Scan for the cell matching the given text and deliver its [X, Y] coordinate at center. 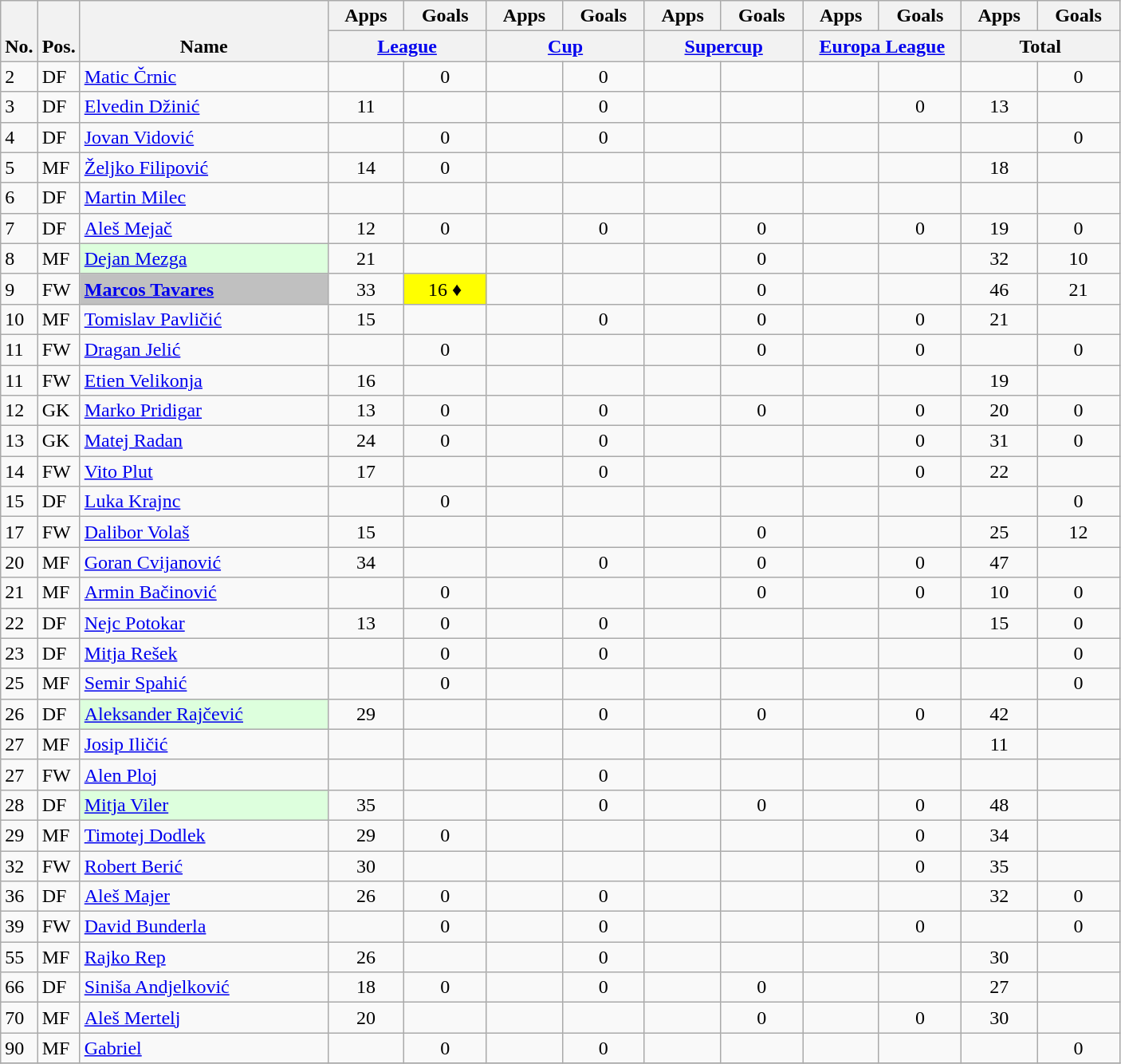
Armin Bačinović [204, 593]
9 [19, 289]
90 [19, 1048]
36 [19, 897]
3 [19, 107]
Cup [566, 46]
Elvedin Džinić [204, 107]
Europa League [882, 46]
Josip Iličić [204, 744]
Supercup [724, 46]
Martin Milec [204, 198]
31 [1000, 441]
Marko Pridigar [204, 411]
48 [1000, 805]
Dragan Jelić [204, 349]
Luka Krajnc [204, 502]
5 [19, 167]
Name [204, 31]
Vito Plut [204, 471]
Alen Ploj [204, 774]
League [407, 46]
16 ♦ [445, 289]
Mitja Viler [204, 805]
23 [19, 653]
Aleš Mertelj [204, 1018]
47 [1000, 562]
7 [19, 228]
70 [19, 1018]
Total [1041, 46]
66 [19, 987]
55 [19, 957]
Željko Filipović [204, 167]
8 [19, 258]
Mitja Rešek [204, 653]
46 [1000, 289]
Dejan Mezga [204, 258]
Etien Velikonja [204, 380]
Timotej Dodlek [204, 835]
42 [1000, 714]
Gabriel [204, 1048]
Matic Črnic [204, 77]
Semir Spahić [204, 684]
28 [19, 805]
Matej Radan [204, 441]
39 [19, 927]
Robert Berić [204, 865]
Rajko Rep [204, 957]
Nejc Potokar [204, 623]
24 [365, 441]
2 [19, 77]
Jovan Vidović [204, 137]
No. [19, 31]
16 [365, 380]
Aleš Mejač [204, 228]
Aleš Majer [204, 897]
Aleksander Rajčević [204, 714]
4 [19, 137]
Goran Cvijanović [204, 562]
33 [365, 289]
6 [19, 198]
David Bunderla [204, 927]
Tomislav Pavličić [204, 319]
Marcos Tavares [204, 289]
Dalibor Volaš [204, 532]
Siniša Andjelković [204, 987]
Pos. [59, 31]
